Extract the (X, Y) coordinate from the center of the cell holding the provided text.  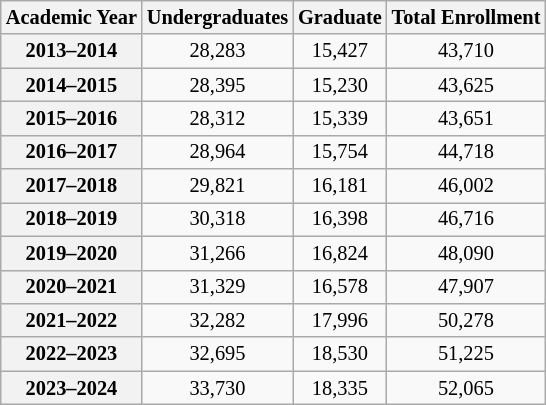
18,530 (340, 354)
28,964 (218, 152)
33,730 (218, 388)
2020–2021 (72, 287)
2015–2016 (72, 119)
2018–2019 (72, 220)
16,578 (340, 287)
2022–2023 (72, 354)
29,821 (218, 186)
28,283 (218, 51)
46,002 (466, 186)
17,996 (340, 321)
15,427 (340, 51)
Academic Year (72, 18)
51,225 (466, 354)
28,312 (218, 119)
15,339 (340, 119)
2021–2022 (72, 321)
31,266 (218, 253)
15,230 (340, 85)
47,907 (466, 287)
43,710 (466, 51)
28,395 (218, 85)
2017–2018 (72, 186)
16,398 (340, 220)
32,695 (218, 354)
30,318 (218, 220)
2014–2015 (72, 85)
Graduate (340, 18)
16,181 (340, 186)
Undergraduates (218, 18)
31,329 (218, 287)
Total Enrollment (466, 18)
2019–2020 (72, 253)
2023–2024 (72, 388)
46,716 (466, 220)
16,824 (340, 253)
2013–2014 (72, 51)
18,335 (340, 388)
2016–2017 (72, 152)
32,282 (218, 321)
50,278 (466, 321)
48,090 (466, 253)
52,065 (466, 388)
43,651 (466, 119)
44,718 (466, 152)
15,754 (340, 152)
43,625 (466, 85)
